Extract the [x, y] coordinate from the center of the cell holding the provided text.  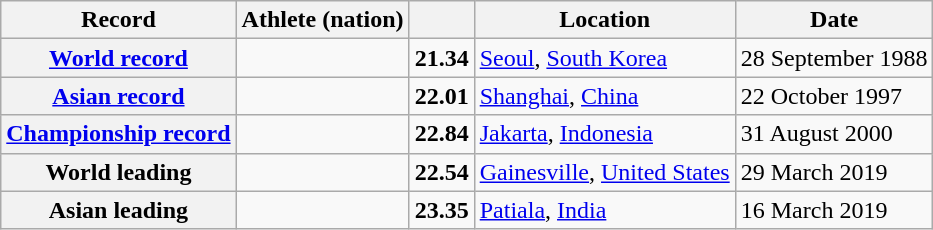
Gainesville, United States [604, 172]
22 October 1997 [834, 96]
Asian record [118, 96]
22.54 [442, 172]
Record [118, 20]
Jakarta, Indonesia [604, 134]
Location [604, 20]
Championship record [118, 134]
22.84 [442, 134]
29 March 2019 [834, 172]
16 March 2019 [834, 210]
23.35 [442, 210]
28 September 1988 [834, 58]
21.34 [442, 58]
Athlete (nation) [322, 20]
Shanghai, China [604, 96]
Date [834, 20]
Seoul, South Korea [604, 58]
World leading [118, 172]
Asian leading [118, 210]
Patiala, India [604, 210]
22.01 [442, 96]
31 August 2000 [834, 134]
World record [118, 58]
